Determine the [x, y] coordinate at the center of the cell enclosing the given text.  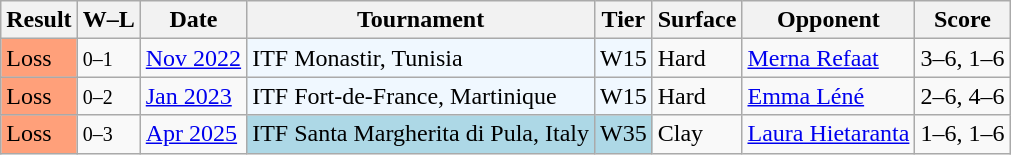
Nov 2022 [193, 58]
ITF Santa Margherita di Pula, Italy [421, 134]
ITF Monastir, Tunisia [421, 58]
W35 [624, 134]
Laura Hietaranta [828, 134]
0–1 [108, 58]
Jan 2023 [193, 96]
0–2 [108, 96]
Clay [697, 134]
Tournament [421, 20]
0–3 [108, 134]
3–6, 1–6 [962, 58]
W–L [108, 20]
Opponent [828, 20]
Surface [697, 20]
Tier [624, 20]
Score [962, 20]
Merna Refaat [828, 58]
2–6, 4–6 [962, 96]
Emma Léné [828, 96]
Date [193, 20]
ITF Fort-de-France, Martinique [421, 96]
Result [39, 20]
Apr 2025 [193, 134]
1–6, 1–6 [962, 134]
